Find where the given text appears and provide that cell's center as [x, y] coordinate. 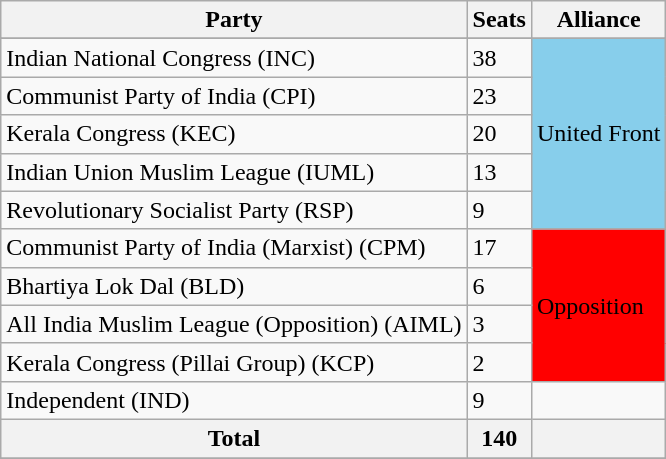
Seats [499, 20]
20 [499, 134]
All India Muslim League (Opposition) (AIML) [234, 324]
Independent (IND) [234, 400]
Kerala Congress (Pillai Group) (KCP) [234, 362]
2 [499, 362]
140 [499, 438]
Alliance [598, 20]
3 [499, 324]
Opposition [598, 305]
Party [234, 20]
Communist Party of India (Marxist) (CPM) [234, 248]
6 [499, 286]
Communist Party of India (CPI) [234, 96]
23 [499, 96]
Revolutionary Socialist Party (RSP) [234, 210]
United Front [598, 134]
Bhartiya Lok Dal (BLD) [234, 286]
Indian National Congress (INC) [234, 58]
Indian Union Muslim League (IUML) [234, 172]
17 [499, 248]
13 [499, 172]
38 [499, 58]
Total [234, 438]
Kerala Congress (KEC) [234, 134]
